Extract the (X, Y) coordinate from the center of the cell holding the provided text.  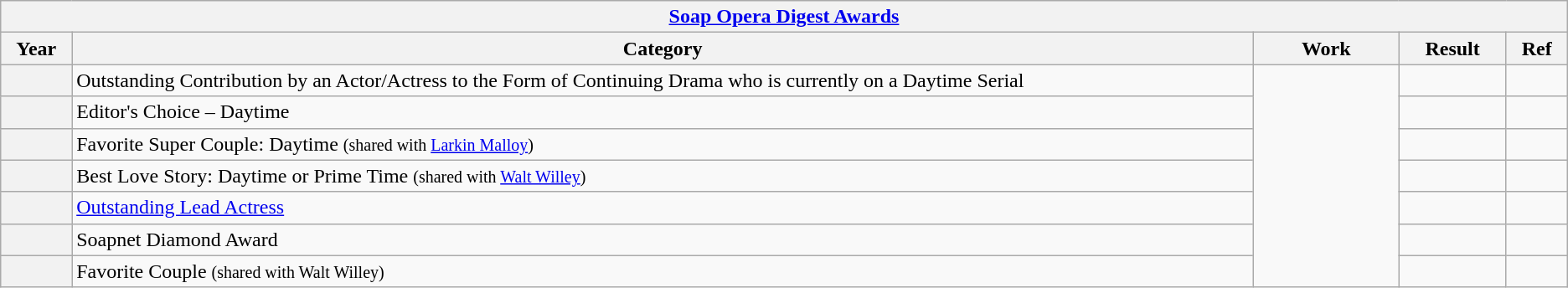
Year (37, 49)
Ref (1536, 49)
Work (1327, 49)
Soap Opera Digest Awards (784, 17)
Outstanding Contribution by an Actor/Actress to the Form of Continuing Drama who is currently on a Daytime Serial (663, 80)
Result (1452, 49)
Editor's Choice – Daytime (663, 112)
Soapnet Diamond Award (663, 239)
Favorite Couple (shared with Walt Willey) (663, 271)
Outstanding Lead Actress (663, 208)
Best Love Story: Daytime or Prime Time (shared with Walt Willey) (663, 176)
Favorite Super Couple: Daytime (shared with Larkin Malloy) (663, 144)
Category (663, 49)
